For the text-containing cell, return its midpoint in [x, y] coordinate format. 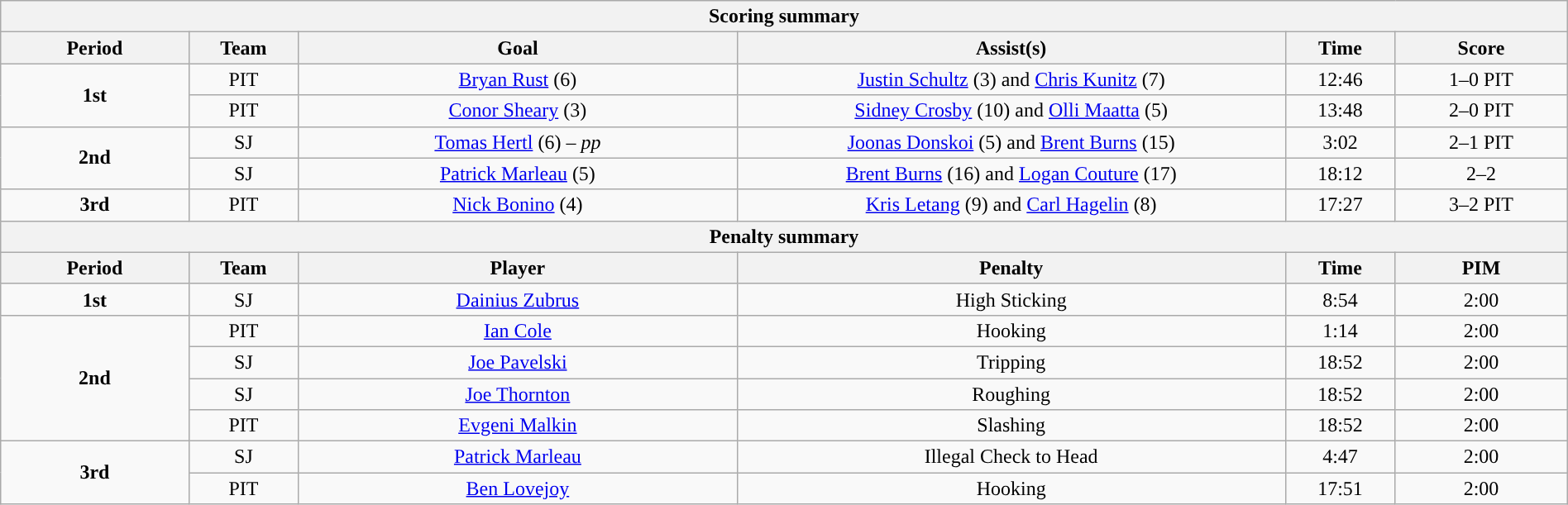
Ben Lovejoy [518, 488]
18:12 [1340, 174]
Tomas Hertl (6) – pp [518, 142]
Assist(s) [1011, 48]
Brent Burns (16) and Logan Couture (17) [1011, 174]
Justin Schultz (3) and Chris Kunitz (7) [1011, 79]
8:54 [1340, 299]
Sidney Crosby (10) and Olli Maatta (5) [1011, 111]
Slashing [1011, 426]
2–0 PIT [1481, 111]
13:48 [1340, 111]
Ian Cole [518, 331]
17:51 [1340, 488]
2–1 PIT [1481, 142]
1–0 PIT [1481, 79]
3–2 PIT [1481, 205]
Patrick Marleau (5) [518, 174]
High Sticking [1011, 299]
Bryan Rust (6) [518, 79]
Penalty summary [784, 236]
1:14 [1340, 331]
Scoring summary [784, 17]
Penalty [1011, 268]
2–2 [1481, 174]
Goal [518, 48]
Joonas Donskoi (5) and Brent Burns (15) [1011, 142]
Joe Thornton [518, 394]
Roughing [1011, 394]
Patrick Marleau [518, 457]
Nick Bonino (4) [518, 205]
Illegal Check to Head [1011, 457]
3:02 [1340, 142]
Dainius Zubrus [518, 299]
4:47 [1340, 457]
Evgeni Malkin [518, 426]
Score [1481, 48]
PIM [1481, 268]
Conor Sheary (3) [518, 111]
Tripping [1011, 362]
12:46 [1340, 79]
17:27 [1340, 205]
Kris Letang (9) and Carl Hagelin (8) [1011, 205]
Player [518, 268]
Joe Pavelski [518, 362]
